Find where the given text appears and provide that cell's center as [X, Y] coordinate. 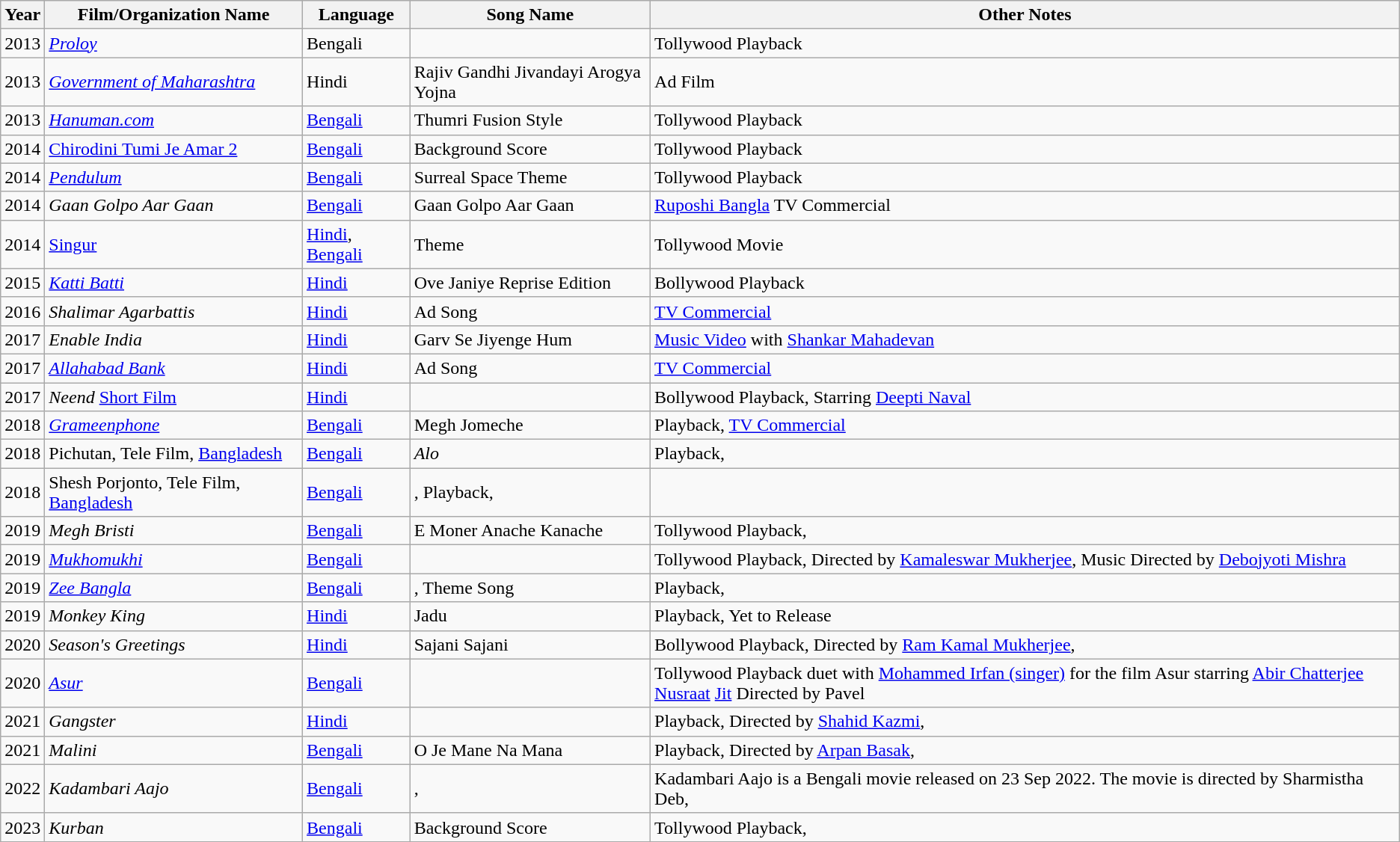
Ruposhi Bangla TV Commercial [1025, 206]
Playback, Directed by Shahid Kazmi, [1025, 722]
Government of Maharashtra [174, 82]
Bollywood Playback [1025, 283]
Ove Janiye Reprise Edition [529, 283]
Playback, Yet to Release [1025, 616]
Kurban [174, 827]
Other Notes [1025, 15]
Song Name [529, 15]
Surreal Space Theme [529, 177]
2016 [22, 311]
Mukhomukhi [174, 559]
Neend Short Film [174, 397]
Garv Se Jiyenge Hum [529, 339]
Alo [529, 454]
Allahabad Bank [174, 368]
Malini [174, 750]
Proloy [174, 43]
Season's Greetings [174, 645]
Zee Bangla [174, 588]
Hanuman.com [174, 120]
Sajani Sajani [529, 645]
Shalimar Agarbattis [174, 311]
Katti Batti [174, 283]
Kadambari Aajo is a Bengali movie released on 23 Sep 2022. The movie is directed by Sharmistha Deb, [1025, 788]
2023 [22, 827]
2015 [22, 283]
Playback, TV Commercial [1025, 425]
Kadambari Aajo [174, 788]
, [529, 788]
Enable India [174, 339]
Ad Film [1025, 82]
Megh Bristi [174, 531]
Playback, Directed by Arpan Basak, [1025, 750]
Grameenphone [174, 425]
Theme [529, 244]
Pendulum [174, 177]
Pichutan, Tele Film, Bangladesh [174, 454]
Chirodini Tumi Je Amar 2 [174, 149]
Tollywood Playback, Directed by Kamaleswar Mukherjee, Music Directed by Debojyoti Mishra [1025, 559]
O Je Mane Na Mana [529, 750]
2022 [22, 788]
Jadu [529, 616]
Singur [174, 244]
, Theme Song [529, 588]
Music Video with Shankar Mahadevan [1025, 339]
Thumri Fusion Style [529, 120]
Gangster [174, 722]
Asur [174, 683]
Language [357, 15]
Tollywood Movie [1025, 244]
Tollywood Playback duet with Mohammed Irfan (singer) for the film Asur starring Abir Chatterjee Nusraat Jit Directed by Pavel [1025, 683]
Shesh Porjonto, Tele Film, Bangladesh [174, 492]
E Moner Anache Kanache [529, 531]
Monkey King [174, 616]
Bollywood Playback, Directed by Ram Kamal Mukherjee, [1025, 645]
Hindi, Bengali [357, 244]
, Playback, [529, 492]
Year [22, 15]
Film/Organization Name [174, 15]
Megh Jomeche [529, 425]
Rajiv Gandhi Jivandayi Arogya Yojna [529, 82]
Bollywood Playback, Starring Deepti Naval [1025, 397]
